Provide the (X, Y) coordinate of the cell's center where the given text is located.  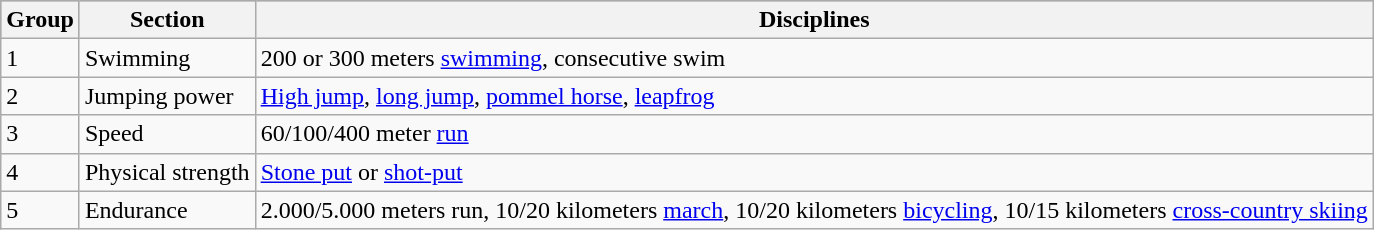
Disciplines (814, 20)
Speed (167, 134)
Group (40, 20)
200 or 300 meters swimming, consecutive swim (814, 58)
Stone put or shot-put (814, 172)
3 (40, 134)
2.000/5.000 meters run, 10/20 kilometers march, 10/20 kilometers bicycling, 10/15 kilometers cross-country skiing (814, 210)
Swimming (167, 58)
High jump, long jump, pommel horse, leapfrog (814, 96)
Physical strength (167, 172)
1 (40, 58)
Endurance (167, 210)
Jumping power (167, 96)
Section (167, 20)
5 (40, 210)
2 (40, 96)
4 (40, 172)
60/100/400 meter run (814, 134)
